Locate the cell with the specified text and output its [x, y] center coordinate. 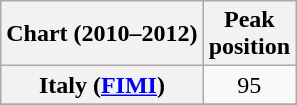
Peakposition [249, 34]
Chart (2010–2012) [102, 34]
Italy (FIMI) [102, 85]
95 [249, 85]
